Extract the [x, y] coordinate from the center of the cell holding the provided text.  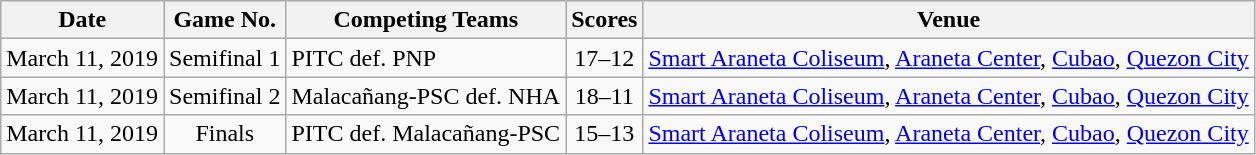
PITC def. Malacañang-PSC [426, 134]
Date [82, 20]
Semifinal 2 [225, 96]
Scores [604, 20]
Semifinal 1 [225, 58]
Competing Teams [426, 20]
15–13 [604, 134]
Game No. [225, 20]
Venue [948, 20]
17–12 [604, 58]
PITC def. PNP [426, 58]
Finals [225, 134]
Malacañang-PSC def. NHA [426, 96]
18–11 [604, 96]
